Search for the cell housing the specified text and yield its (x, y) center coordinate. 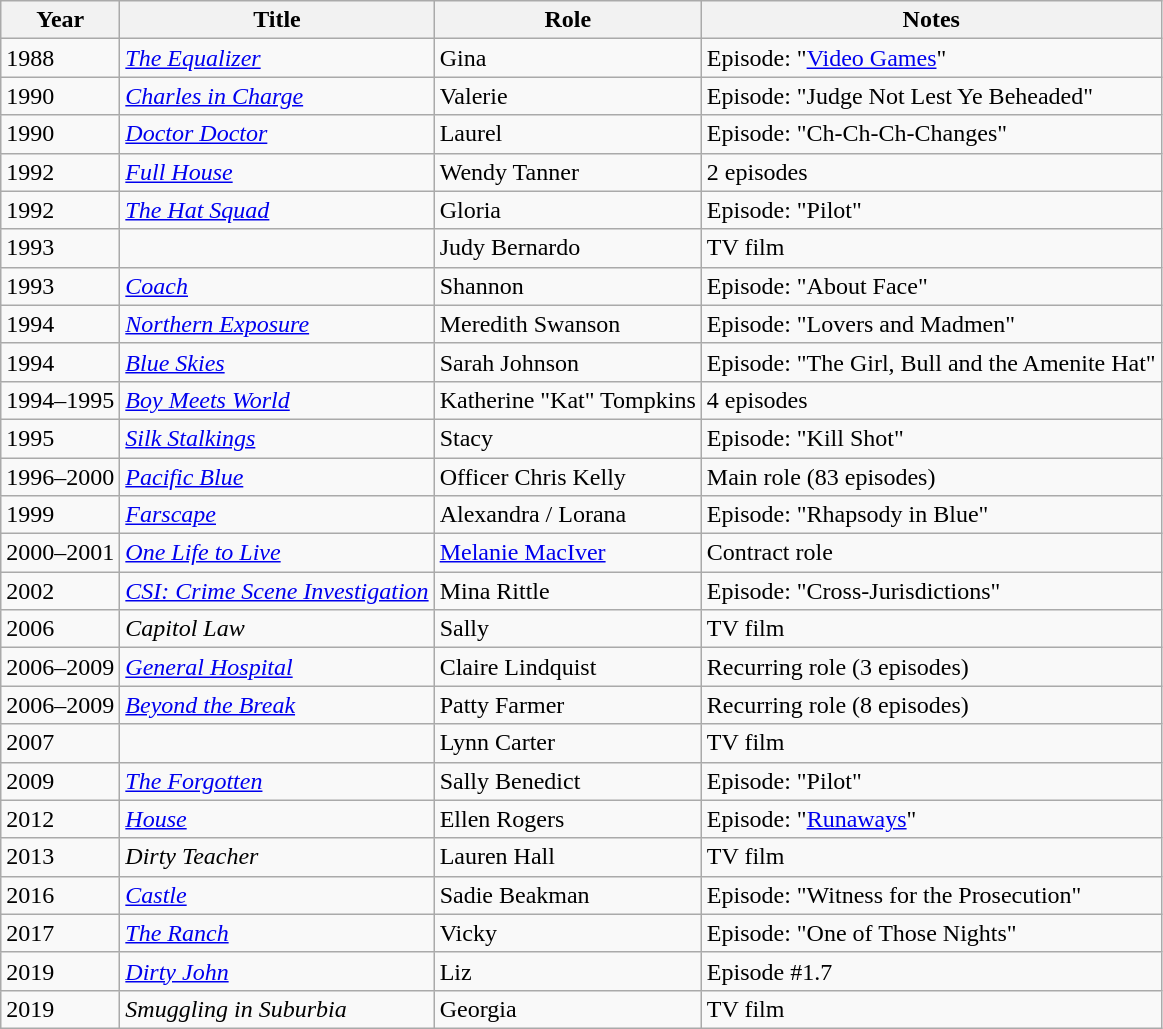
Recurring role (3 episodes) (931, 667)
1999 (60, 515)
General Hospital (277, 667)
Episode: "Runaways" (931, 819)
2000–2001 (60, 553)
Mina Rittle (568, 591)
Georgia (568, 1009)
Stacy (568, 438)
2013 (60, 857)
Sarah Johnson (568, 362)
Dirty Teacher (277, 857)
2002 (60, 591)
The Forgotten (277, 781)
2007 (60, 743)
Claire Lindquist (568, 667)
Notes (931, 20)
Lauren Hall (568, 857)
Recurring role (8 episodes) (931, 705)
2016 (60, 895)
Valerie (568, 96)
Blue Skies (277, 362)
Beyond the Break (277, 705)
Boy Meets World (277, 400)
Farscape (277, 515)
Episode: "Cross-Jurisdictions" (931, 591)
Judy Bernardo (568, 248)
Contract role (931, 553)
The Equalizer (277, 58)
2009 (60, 781)
Vicky (568, 933)
Episode: "Video Games" (931, 58)
Laurel (568, 134)
Officer Chris Kelly (568, 477)
Episode: "Witness for the Prosecution" (931, 895)
2012 (60, 819)
Sadie Beakman (568, 895)
Lynn Carter (568, 743)
Northern Exposure (277, 324)
Gloria (568, 210)
4 episodes (931, 400)
Episode: "Lovers and Madmen" (931, 324)
The Hat Squad (277, 210)
Smuggling in Suburbia (277, 1009)
Role (568, 20)
Gina (568, 58)
Dirty John (277, 971)
Doctor Doctor (277, 134)
Melanie MacIver (568, 553)
Ellen Rogers (568, 819)
1996–2000 (60, 477)
Episode: "One of Those Nights" (931, 933)
Pacific Blue (277, 477)
Shannon (568, 286)
Episode: "About Face" (931, 286)
2 episodes (931, 172)
Wendy Tanner (568, 172)
1988 (60, 58)
Episode: "Judge Not Lest Ye Beheaded" (931, 96)
Sally (568, 629)
Episode: "Rhapsody in Blue" (931, 515)
Title (277, 20)
2006 (60, 629)
Episode: "The Girl, Bull and the Amenite Hat" (931, 362)
Castle (277, 895)
1995 (60, 438)
2017 (60, 933)
Coach (277, 286)
The Ranch (277, 933)
Episode: "Ch-Ch-Ch-Changes" (931, 134)
Main role (83 episodes) (931, 477)
Year (60, 20)
CSI: Crime Scene Investigation (277, 591)
Episode #1.7 (931, 971)
Patty Farmer (568, 705)
House (277, 819)
Episode: "Kill Shot" (931, 438)
Sally Benedict (568, 781)
Meredith Swanson (568, 324)
Liz (568, 971)
Katherine "Kat" Tompkins (568, 400)
Alexandra / Lorana (568, 515)
One Life to Live (277, 553)
Capitol Law (277, 629)
Silk Stalkings (277, 438)
Full House (277, 172)
1994–1995 (60, 400)
Charles in Charge (277, 96)
